Extract the [x, y] coordinate from the center of the cell holding the provided text.  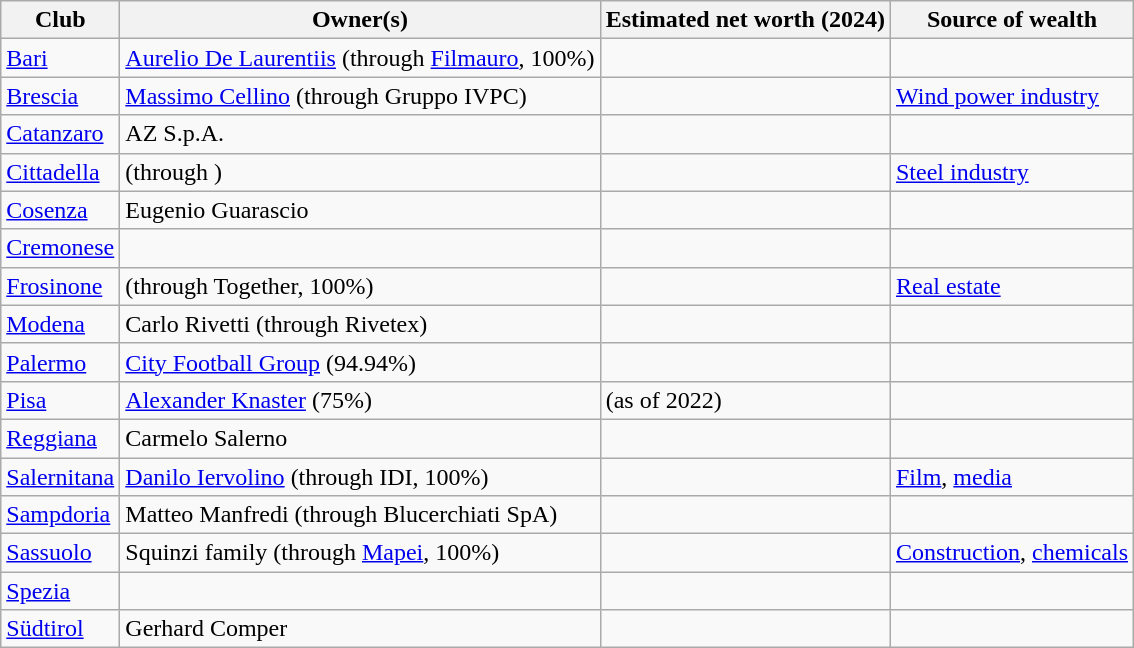
Frosinone [60, 286]
Gerhard Comper [360, 629]
(through Together, 100%) [360, 286]
Pisa [60, 400]
Steel industry [1012, 172]
City Football Group (94.94%) [360, 362]
(through ) [360, 172]
Palermo [60, 362]
Alexander Knaster (75%) [360, 400]
Reggiana [60, 438]
Cremonese [60, 248]
Spezia [60, 591]
(as of 2022) [745, 400]
Film, media [1012, 477]
Real estate [1012, 286]
Carmelo Salerno [360, 438]
Estimated net worth (2024) [745, 20]
Club [60, 20]
Danilo Iervolino (through IDI, 100%) [360, 477]
Source of wealth [1012, 20]
AZ S.p.A. [360, 134]
Cosenza [60, 210]
Carlo Rivetti (through Rivetex) [360, 324]
Brescia [60, 96]
Massimo Cellino (through Gruppo IVPC) [360, 96]
Sampdoria [60, 515]
Sassuolo [60, 553]
Aurelio De Laurentiis (through Filmauro, 100%) [360, 58]
Squinzi family (through Mapei, 100%) [360, 553]
Construction, chemicals [1012, 553]
Cittadella [60, 172]
Bari [60, 58]
Salernitana [60, 477]
Südtirol [60, 629]
Catanzaro [60, 134]
Modena [60, 324]
Wind power industry [1012, 96]
Matteo Manfredi (through Blucerchiati SpA) [360, 515]
Owner(s) [360, 20]
Eugenio Guarascio [360, 210]
